Scan for the cell matching the given text and deliver its (x, y) coordinate at center. 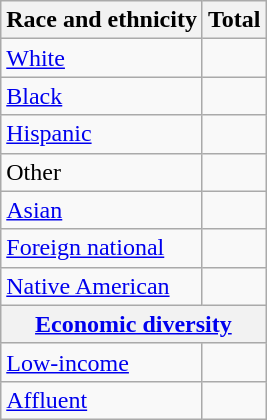
Foreign national (102, 248)
Other (102, 172)
Economic diversity (134, 324)
Hispanic (102, 134)
White (102, 58)
Low-income (102, 362)
Black (102, 96)
Native American (102, 286)
Race and ethnicity (102, 20)
Asian (102, 210)
Total (234, 20)
Affluent (102, 400)
